From the cell containing the given text, extract its center point as [x, y] coordinate. 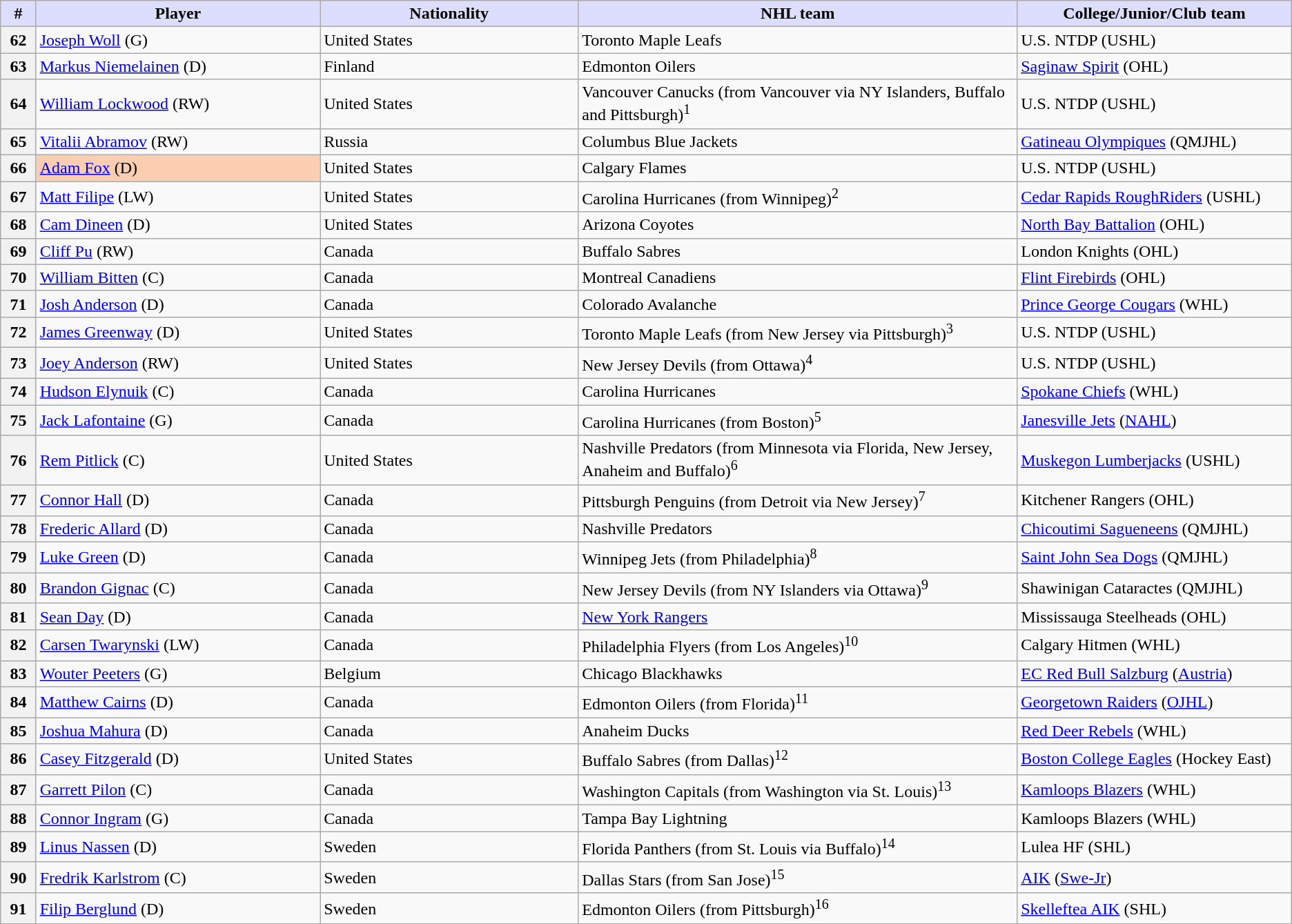
Florida Panthers (from St. Louis via Buffalo)14 [798, 847]
76 [18, 460]
Linus Nassen (D) [178, 847]
Calgary Hitmen (WHL) [1155, 645]
Montreal Canadiens [798, 277]
New Jersey Devils (from Ottawa)4 [798, 363]
Washington Capitals (from Washington via St. Louis)13 [798, 789]
Carsen Twarynski (LW) [178, 645]
Vancouver Canucks (from Vancouver via NY Islanders, Buffalo and Pittsburgh)1 [798, 104]
Casey Fitzgerald (D) [178, 759]
Gatineau Olympiques (QMJHL) [1155, 141]
Carolina Hurricanes (from Boston)5 [798, 421]
79 [18, 558]
Russia [449, 141]
NHL team [798, 14]
68 [18, 225]
Markus Niemelainen (D) [178, 66]
College/Junior/Club team [1155, 14]
83 [18, 674]
Rem Pitlick (C) [178, 460]
Red Deer Rebels (WHL) [1155, 731]
Garrett Pilon (C) [178, 789]
Shawinigan Cataractes (QMJHL) [1155, 588]
Anaheim Ducks [798, 731]
Tampa Bay Lightning [798, 818]
73 [18, 363]
New Jersey Devils (from NY Islanders via Ottawa)9 [798, 588]
Calgary Flames [798, 168]
Vitalii Abramov (RW) [178, 141]
# [18, 14]
Nashville Predators [798, 529]
86 [18, 759]
Toronto Maple Leafs [798, 40]
Philadelphia Flyers (from Los Angeles)10 [798, 645]
88 [18, 818]
Prince George Cougars (WHL) [1155, 304]
Cliff Pu (RW) [178, 251]
Buffalo Sabres (from Dallas)12 [798, 759]
Cam Dineen (D) [178, 225]
Belgium [449, 674]
Carolina Hurricanes (from Winnipeg)2 [798, 197]
Kitchener Rangers (OHL) [1155, 501]
66 [18, 168]
67 [18, 197]
80 [18, 588]
EC Red Bull Salzburg (Austria) [1155, 674]
77 [18, 501]
Wouter Peeters (G) [178, 674]
Janesville Jets (NAHL) [1155, 421]
Chicago Blackhawks [798, 674]
85 [18, 731]
Muskegon Lumberjacks (USHL) [1155, 460]
64 [18, 104]
Flint Firebirds (OHL) [1155, 277]
81 [18, 616]
75 [18, 421]
62 [18, 40]
Hudson Elynuik (C) [178, 392]
New York Rangers [798, 616]
Colorado Avalanche [798, 304]
Edmonton Oilers (from Pittsburgh)16 [798, 908]
Sean Day (D) [178, 616]
Matthew Cairns (D) [178, 702]
AIK (Swe-Jr) [1155, 878]
Chicoutimi Sagueneens (QMJHL) [1155, 529]
Adam Fox (D) [178, 168]
Arizona Coyotes [798, 225]
91 [18, 908]
Connor Ingram (G) [178, 818]
Toronto Maple Leafs (from New Jersey via Pittsburgh)3 [798, 333]
Finland [449, 66]
Joey Anderson (RW) [178, 363]
William Bitten (C) [178, 277]
Brandon Gignac (C) [178, 588]
63 [18, 66]
Dallas Stars (from San Jose)15 [798, 878]
North Bay Battalion (OHL) [1155, 225]
Edmonton Oilers [798, 66]
90 [18, 878]
Skelleftea AIK (SHL) [1155, 908]
Lulea HF (SHL) [1155, 847]
Connor Hall (D) [178, 501]
Cedar Rapids RoughRiders (USHL) [1155, 197]
James Greenway (D) [178, 333]
London Knights (OHL) [1155, 251]
Nationality [449, 14]
Pittsburgh Penguins (from Detroit via New Jersey)7 [798, 501]
Mississauga Steelheads (OHL) [1155, 616]
Edmonton Oilers (from Florida)11 [798, 702]
89 [18, 847]
Carolina Hurricanes [798, 392]
Nashville Predators (from Minnesota via Florida, New Jersey, Anaheim and Buffalo)6 [798, 460]
71 [18, 304]
Georgetown Raiders (OJHL) [1155, 702]
Columbus Blue Jackets [798, 141]
Buffalo Sabres [798, 251]
Jack Lafontaine (G) [178, 421]
84 [18, 702]
Spokane Chiefs (WHL) [1155, 392]
Luke Green (D) [178, 558]
Filip Berglund (D) [178, 908]
70 [18, 277]
87 [18, 789]
Winnipeg Jets (from Philadelphia)8 [798, 558]
Joseph Woll (G) [178, 40]
72 [18, 333]
Fredrik Karlstrom (C) [178, 878]
Joshua Mahura (D) [178, 731]
82 [18, 645]
69 [18, 251]
Matt Filipe (LW) [178, 197]
Frederic Allard (D) [178, 529]
Saint John Sea Dogs (QMJHL) [1155, 558]
Josh Anderson (D) [178, 304]
William Lockwood (RW) [178, 104]
74 [18, 392]
Player [178, 14]
65 [18, 141]
78 [18, 529]
Boston College Eagles (Hockey East) [1155, 759]
Saginaw Spirit (OHL) [1155, 66]
